Provide the (X, Y) coordinate of the cell's center where the given text is located.  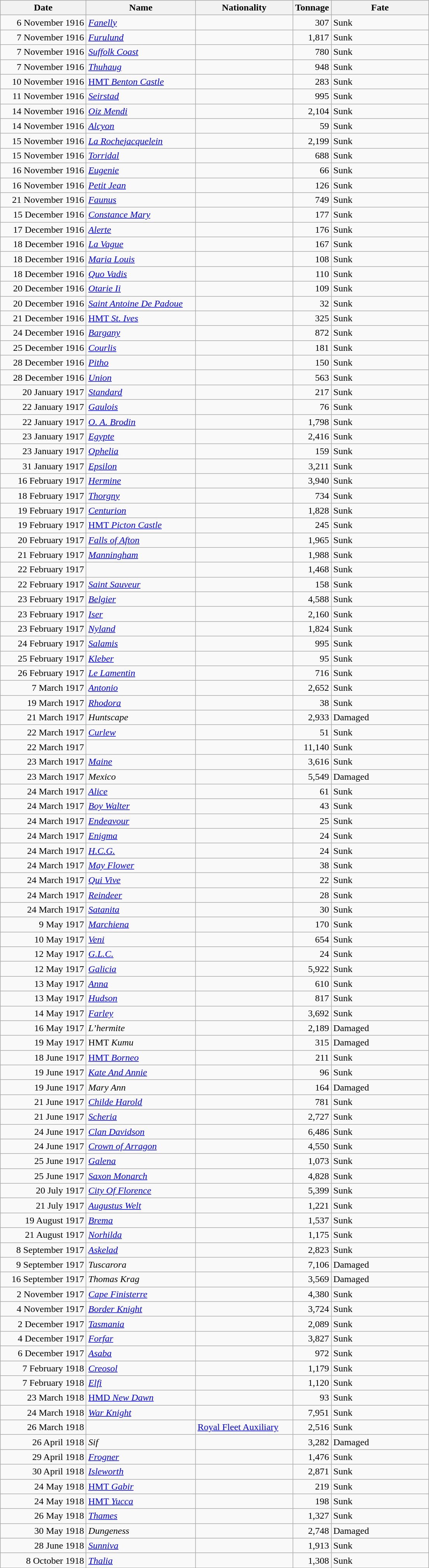
17 December 1916 (44, 230)
Ophelia (141, 451)
1,828 (312, 510)
25 December 1916 (44, 348)
Epsilon (141, 466)
Bargany (141, 333)
30 April 1918 (44, 1472)
245 (312, 525)
Royal Fleet Auxiliary (244, 1427)
20 February 1917 (44, 540)
2,416 (312, 437)
Gaulois (141, 407)
781 (312, 1102)
Farley (141, 1013)
Isleworth (141, 1472)
May Flower (141, 865)
Marchiena (141, 925)
2,652 (312, 688)
16 September 1917 (44, 1279)
28 (312, 895)
217 (312, 392)
Otarie Ii (141, 289)
1,817 (312, 37)
1,965 (312, 540)
Pitho (141, 362)
Centurion (141, 510)
150 (312, 362)
4 November 1917 (44, 1309)
109 (312, 289)
Augustus Welt (141, 1206)
La Vague (141, 244)
Satanita (141, 910)
Galena (141, 1161)
Frogner (141, 1457)
2,189 (312, 1028)
1,221 (312, 1206)
31 January 1917 (44, 466)
Petit Jean (141, 185)
La Rochejacquelein (141, 141)
2,089 (312, 1324)
2,516 (312, 1427)
66 (312, 170)
29 April 1918 (44, 1457)
4 December 1917 (44, 1338)
Boy Walter (141, 806)
30 (312, 910)
Nyland (141, 629)
Union (141, 377)
Hermine (141, 481)
Endeavour (141, 821)
3,282 (312, 1442)
1,327 (312, 1516)
164 (312, 1087)
20 January 1917 (44, 392)
30 May 1918 (44, 1531)
G.L.C. (141, 954)
Rhodora (141, 703)
181 (312, 348)
3,616 (312, 762)
688 (312, 155)
Galicia (141, 969)
Enigma (141, 836)
4,828 (312, 1176)
21 July 1917 (44, 1206)
1,798 (312, 422)
Tasmania (141, 1324)
780 (312, 52)
5,399 (312, 1191)
Nationality (244, 8)
Le Lamentin (141, 673)
3,827 (312, 1338)
170 (312, 925)
21 November 1916 (44, 200)
1,073 (312, 1161)
Askelad (141, 1250)
198 (312, 1501)
O. A. Brodin (141, 422)
283 (312, 82)
24 March 1918 (44, 1413)
HMT Benton Castle (141, 82)
159 (312, 451)
Thalia (141, 1560)
19 August 1917 (44, 1220)
Tuscarora (141, 1265)
9 September 1917 (44, 1265)
Crown of Arragon (141, 1146)
18 June 1917 (44, 1058)
19 March 1917 (44, 703)
716 (312, 673)
Tonnage (312, 8)
6,486 (312, 1132)
610 (312, 984)
1,175 (312, 1235)
HMT Borneo (141, 1058)
Brema (141, 1220)
Qui Vive (141, 880)
Thorgny (141, 496)
2,748 (312, 1531)
11 November 1916 (44, 96)
Curlew (141, 732)
War Knight (141, 1413)
59 (312, 126)
110 (312, 274)
8 September 1917 (44, 1250)
325 (312, 318)
Belgier (141, 599)
4,588 (312, 599)
Suffolk Coast (141, 52)
23 March 1918 (44, 1398)
Border Knight (141, 1309)
6 November 1916 (44, 23)
City Of Florence (141, 1191)
5,549 (312, 777)
24 February 1917 (44, 643)
26 April 1918 (44, 1442)
2,823 (312, 1250)
Thames (141, 1516)
4,380 (312, 1294)
26 March 1918 (44, 1427)
2,199 (312, 141)
L’hermite (141, 1028)
HMT St. Ives (141, 318)
1,913 (312, 1545)
Creosol (141, 1368)
2,727 (312, 1117)
1,476 (312, 1457)
Salamis (141, 643)
Alcyon (141, 126)
26 May 1918 (44, 1516)
26 February 1917 (44, 673)
14 May 1917 (44, 1013)
HMT Picton Castle (141, 525)
Scheria (141, 1117)
1,537 (312, 1220)
Oiz Mendi (141, 111)
7,951 (312, 1413)
43 (312, 806)
6 December 1917 (44, 1353)
3,211 (312, 466)
20 July 1917 (44, 1191)
10 May 1917 (44, 939)
2 December 1917 (44, 1324)
Fate (380, 8)
3,569 (312, 1279)
2,871 (312, 1472)
24 December 1916 (44, 333)
1,824 (312, 629)
19 May 1917 (44, 1043)
Sunniva (141, 1545)
Standard (141, 392)
21 December 1916 (44, 318)
817 (312, 998)
177 (312, 215)
Seirstad (141, 96)
Hudson (141, 998)
Clan Davidson (141, 1132)
3,692 (312, 1013)
Elfi (141, 1383)
28 June 1918 (44, 1545)
95 (312, 659)
Huntscape (141, 718)
4,550 (312, 1146)
HMD New Dawn (141, 1398)
3,940 (312, 481)
Forfar (141, 1338)
108 (312, 259)
Alice (141, 791)
Thuhaug (141, 67)
Veni (141, 939)
563 (312, 377)
1,179 (312, 1368)
Quo Vadis (141, 274)
15 December 1916 (44, 215)
2,104 (312, 111)
93 (312, 1398)
158 (312, 584)
5,922 (312, 969)
Antonio (141, 688)
Saint Sauveur (141, 584)
2,160 (312, 614)
Egypte (141, 437)
8 October 1918 (44, 1560)
Cape Finisterre (141, 1294)
11,140 (312, 747)
Sif (141, 1442)
Kate And Annie (141, 1072)
Saxon Monarch (141, 1176)
315 (312, 1043)
972 (312, 1353)
HMT Yucca (141, 1501)
307 (312, 23)
Torridal (141, 155)
167 (312, 244)
1,468 (312, 570)
176 (312, 230)
Iser (141, 614)
749 (312, 200)
3,724 (312, 1309)
7 March 1917 (44, 688)
Eugenie (141, 170)
51 (312, 732)
126 (312, 185)
Fanelly (141, 23)
Thomas Krag (141, 1279)
HMT Kumu (141, 1043)
Mexico (141, 777)
96 (312, 1072)
Courlis (141, 348)
Dungeness (141, 1531)
Falls of Afton (141, 540)
21 August 1917 (44, 1235)
Maine (141, 762)
32 (312, 303)
Reindeer (141, 895)
18 February 1917 (44, 496)
Furulund (141, 37)
1,308 (312, 1560)
21 February 1917 (44, 555)
61 (312, 791)
948 (312, 67)
7,106 (312, 1265)
Asaba (141, 1353)
HMT Gabir (141, 1486)
25 February 1917 (44, 659)
76 (312, 407)
16 February 1917 (44, 481)
Saint Antoine De Padoue (141, 303)
Date (44, 8)
2,933 (312, 718)
734 (312, 496)
872 (312, 333)
10 November 1916 (44, 82)
H.C.G. (141, 850)
Alerte (141, 230)
Manningham (141, 555)
9 May 1917 (44, 925)
Faunus (141, 200)
Childe Harold (141, 1102)
22 (312, 880)
25 (312, 821)
211 (312, 1058)
2 November 1917 (44, 1294)
Anna (141, 984)
1,120 (312, 1383)
Name (141, 8)
16 May 1917 (44, 1028)
Norhilda (141, 1235)
Mary Ann (141, 1087)
21 March 1917 (44, 718)
654 (312, 939)
Kleber (141, 659)
Maria Louis (141, 259)
219 (312, 1486)
1,988 (312, 555)
Constance Mary (141, 215)
